Return the [x, y] coordinate for the center point of the cell that contains the specified text.  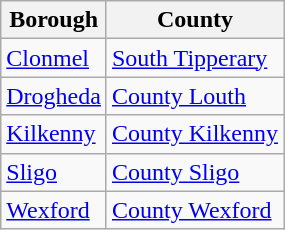
County Wexford [194, 210]
Kilkenny [54, 134]
Drogheda [54, 96]
County Kilkenny [194, 134]
Wexford [54, 210]
Clonmel [54, 58]
South Tipperary [194, 58]
Borough [54, 20]
County Sligo [194, 172]
County Louth [194, 96]
County [194, 20]
Sligo [54, 172]
